Return the [X, Y] coordinate for the center point of the cell that contains the specified text.  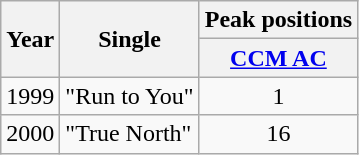
Peak positions [278, 20]
1 [278, 96]
"Run to You" [130, 96]
"True North" [130, 134]
Single [130, 39]
16 [278, 134]
Year [30, 39]
CCM AC [278, 58]
1999 [30, 96]
2000 [30, 134]
